Identify which cell holds the provided text, then report its (x, y) central coordinate. 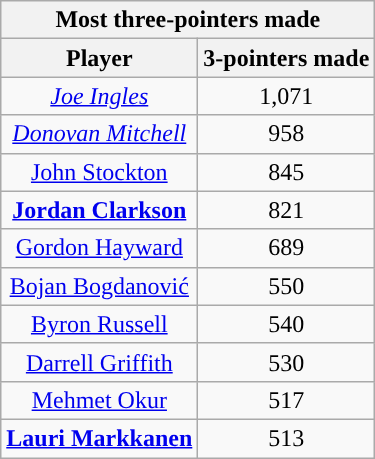
Most three-pointers made (188, 20)
Lauri Markkanen (100, 438)
John Stockton (100, 172)
Jordan Clarkson (100, 210)
540 (286, 324)
550 (286, 286)
Joe Ingles (100, 96)
845 (286, 172)
1,071 (286, 96)
Player (100, 58)
513 (286, 438)
517 (286, 400)
958 (286, 134)
Gordon Hayward (100, 248)
Byron Russell (100, 324)
821 (286, 210)
Darrell Griffith (100, 362)
Bojan Bogdanović (100, 286)
3-pointers made (286, 58)
689 (286, 248)
Donovan Mitchell (100, 134)
Mehmet Okur (100, 400)
530 (286, 362)
